Provide the (x, y) coordinate of the cell's center where the given text is located.  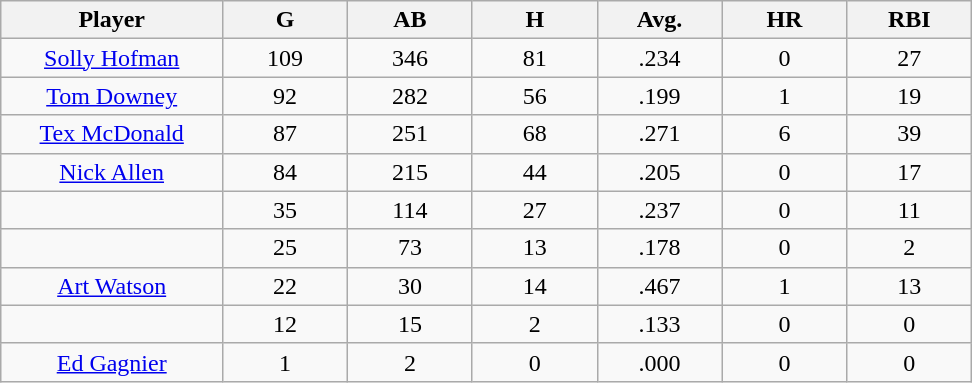
215 (410, 172)
11 (910, 210)
81 (534, 58)
Ed Gagnier (112, 362)
.205 (660, 172)
35 (286, 210)
.000 (660, 362)
282 (410, 96)
56 (534, 96)
39 (910, 134)
Player (112, 20)
114 (410, 210)
12 (286, 324)
84 (286, 172)
68 (534, 134)
Nick Allen (112, 172)
109 (286, 58)
AB (410, 20)
19 (910, 96)
73 (410, 248)
30 (410, 286)
Art Watson (112, 286)
RBI (910, 20)
.271 (660, 134)
6 (784, 134)
17 (910, 172)
.237 (660, 210)
251 (410, 134)
25 (286, 248)
Avg. (660, 20)
.199 (660, 96)
Tex McDonald (112, 134)
HR (784, 20)
87 (286, 134)
346 (410, 58)
H (534, 20)
Solly Hofman (112, 58)
22 (286, 286)
15 (410, 324)
Tom Downey (112, 96)
G (286, 20)
92 (286, 96)
.467 (660, 286)
.234 (660, 58)
14 (534, 286)
.133 (660, 324)
44 (534, 172)
.178 (660, 248)
